Provide the (x, y) coordinate of the cell's center where the given text is located.  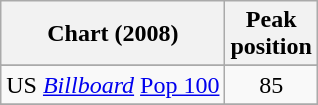
US Billboard Pop 100 (113, 85)
Peakposition (271, 34)
85 (271, 85)
Chart (2008) (113, 34)
